Scan for the cell matching the given text and deliver its (X, Y) coordinate at center. 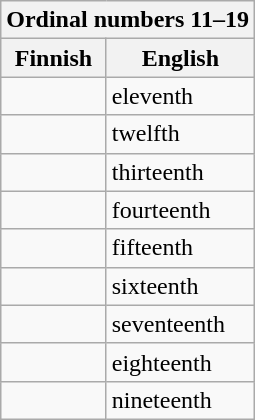
English (180, 58)
Ordinal numbers 11–19 (128, 20)
Finnish (54, 58)
eighteenth (180, 362)
twelfth (180, 134)
thirteenth (180, 172)
sixteenth (180, 286)
fourteenth (180, 210)
fifteenth (180, 248)
seventeenth (180, 324)
nineteenth (180, 400)
eleventh (180, 96)
